Identify which cell holds the provided text, then report its [x, y] central coordinate. 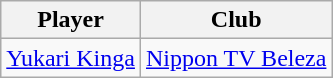
Player [71, 20]
Yukari Kinga [71, 58]
Club [236, 20]
Nippon TV Beleza [236, 58]
